For the text-containing cell, return its midpoint in [X, Y] coordinate format. 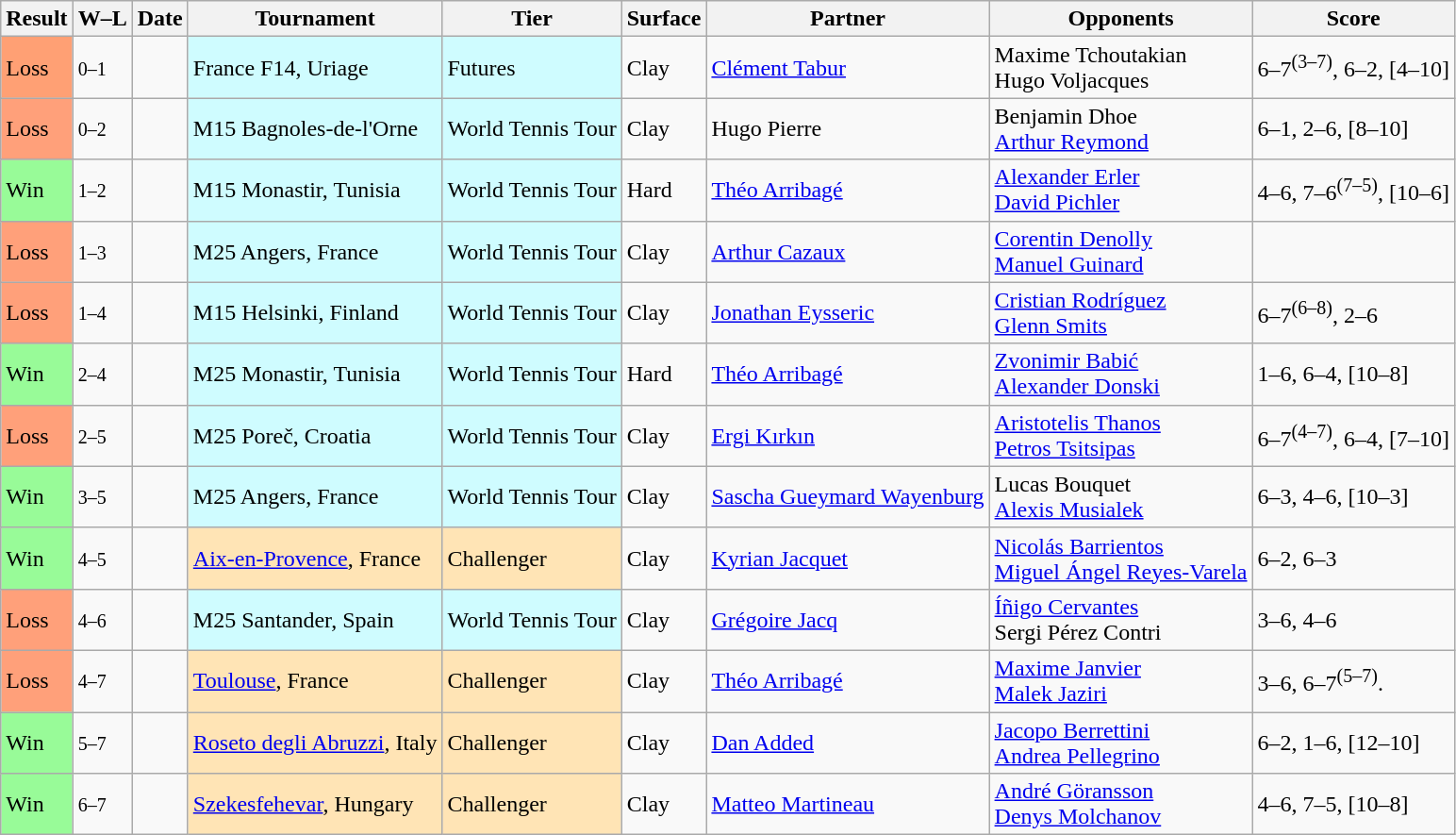
André Göransson Denys Molchanov [1120, 804]
W–L [102, 19]
Jacopo Berrettini Andrea Pellegrino [1120, 742]
Corentin Denolly Manuel Guinard [1120, 251]
Score [1353, 19]
5–7 [102, 742]
Jonathan Eysseric [848, 313]
Partner [848, 19]
Tournament [315, 19]
1–3 [102, 251]
6–7(3–7), 6–2, [4–10] [1353, 68]
Clément Tabur [848, 68]
Alexander Erler David Pichler [1120, 191]
6–2, 6–3 [1353, 559]
Aristotelis Thanos Petros Tsitsipas [1120, 436]
France F14, Uriage [315, 68]
Surface [664, 19]
Dan Added [848, 742]
M25 Poreč, Croatia [315, 436]
Íñigo Cervantes Sergi Pérez Contri [1120, 619]
Grégoire Jacq [848, 619]
Sascha Gueymard Wayenburg [848, 496]
4–5 [102, 559]
1–2 [102, 191]
Nicolás Barrientos Miguel Ángel Reyes-Varela [1120, 559]
Tier [532, 19]
Szekesfehevar, Hungary [315, 804]
M15 Bagnoles-de-l'Orne [315, 128]
Arthur Cazaux [848, 251]
2–4 [102, 374]
Maxime Janvier Malek Jaziri [1120, 681]
M25 Monastir, Tunisia [315, 374]
6–7 [102, 804]
Kyrian Jacquet [848, 559]
Result [37, 19]
Lucas Bouquet Alexis Musialek [1120, 496]
0–2 [102, 128]
4–7 [102, 681]
Maxime Tchoutakian Hugo Voljacques [1120, 68]
4–6, 7–5, [10–8] [1353, 804]
Benjamin Dhoe Arthur Reymond [1120, 128]
4–6, 7–6(7–5), [10–6] [1353, 191]
Zvonimir Babić Alexander Donski [1120, 374]
2–5 [102, 436]
6–2, 1–6, [12–10] [1353, 742]
0–1 [102, 68]
6–7(6–8), 2–6 [1353, 313]
Opponents [1120, 19]
6–3, 4–6, [10–3] [1353, 496]
Cristian Rodríguez Glenn Smits [1120, 313]
M15 Helsinki, Finland [315, 313]
3–5 [102, 496]
Date [160, 19]
3–6, 4–6 [1353, 619]
3–6, 6–7(5–7). [1353, 681]
Roseto degli Abruzzi, Italy [315, 742]
M25 Santander, Spain [315, 619]
Matteo Martineau [848, 804]
Futures [532, 68]
Hugo Pierre [848, 128]
6–7(4–7), 6–4, [7–10] [1353, 436]
Toulouse, France [315, 681]
4–6 [102, 619]
Aix-en-Provence, France [315, 559]
1–6, 6–4, [10–8] [1353, 374]
M15 Monastir, Tunisia [315, 191]
1–4 [102, 313]
Ergi Kırkın [848, 436]
6–1, 2–6, [8–10] [1353, 128]
